Scan for the cell matching the given text and deliver its [x, y] coordinate at center. 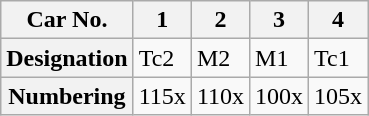
Designation [67, 58]
100x [280, 96]
1 [162, 20]
Tc1 [338, 58]
2 [220, 20]
110x [220, 96]
Tc2 [162, 58]
M1 [280, 58]
Numbering [67, 96]
M2 [220, 58]
115x [162, 96]
105x [338, 96]
3 [280, 20]
Car No. [67, 20]
4 [338, 20]
